Capture the cell that displays the provided text and extract its [X, Y] central coordinate. 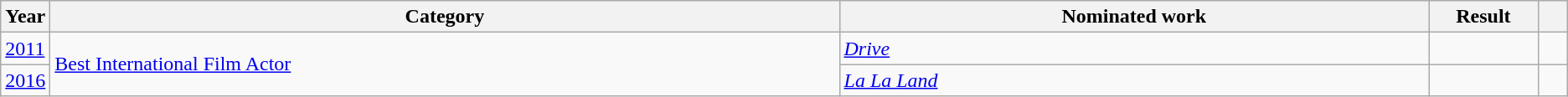
2016 [25, 80]
2011 [25, 48]
Nominated work [1134, 17]
Result [1484, 17]
Year [25, 17]
Drive [1134, 48]
Best International Film Actor [445, 64]
La La Land [1134, 80]
Category [445, 17]
